Locate the cell with the specified text and output its (X, Y) center coordinate. 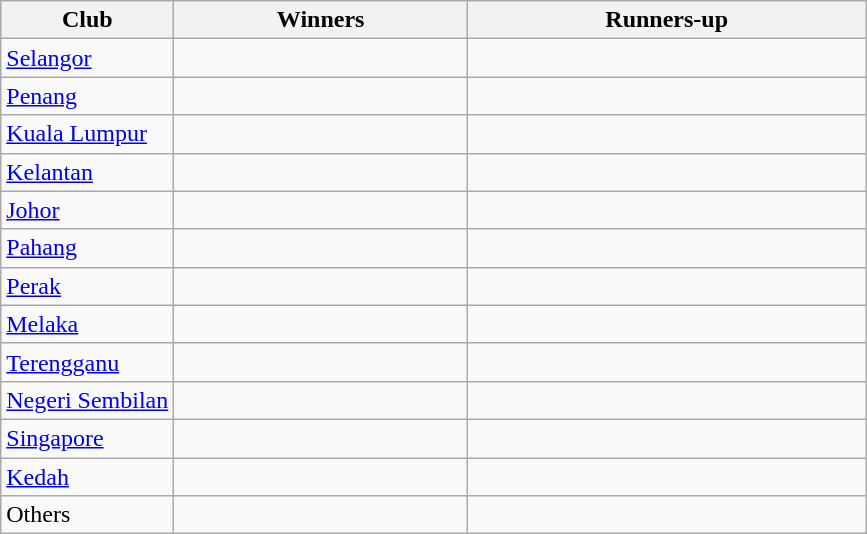
Terengganu (88, 362)
Kedah (88, 477)
Singapore (88, 438)
Negeri Sembilan (88, 400)
Kelantan (88, 172)
Penang (88, 96)
Melaka (88, 324)
Pahang (88, 248)
Selangor (88, 58)
Club (88, 20)
Perak (88, 286)
Runners-up (666, 20)
Winners (321, 20)
Others (88, 515)
Kuala Lumpur (88, 134)
Johor (88, 210)
